Find where the given text appears and provide that cell's center as [x, y] coordinate. 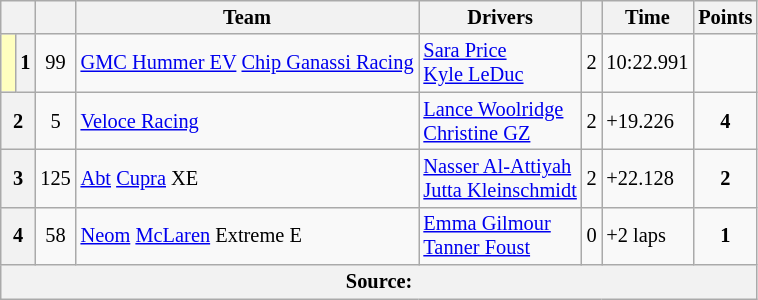
10:22.991 [648, 63]
Drivers [500, 17]
Emma Gilmour Tanner Foust [500, 236]
+22.128 [648, 178]
Team [248, 17]
GMC Hummer EV Chip Ganassi Racing [248, 63]
+19.226 [648, 121]
Abt Cupra XE [248, 178]
Neom McLaren Extreme E [248, 236]
Lance Woolridge Christine GZ [500, 121]
125 [55, 178]
Sara Price Kyle LeDuc [500, 63]
Source: [380, 282]
Nasser Al-Attiyah Jutta Kleinschmidt [500, 178]
3 [18, 178]
99 [55, 63]
Time [648, 17]
Points [725, 17]
5 [55, 121]
0 [592, 236]
Veloce Racing [248, 121]
+2 laps [648, 236]
58 [55, 236]
